Identify which cell holds the provided text, then report its (x, y) central coordinate. 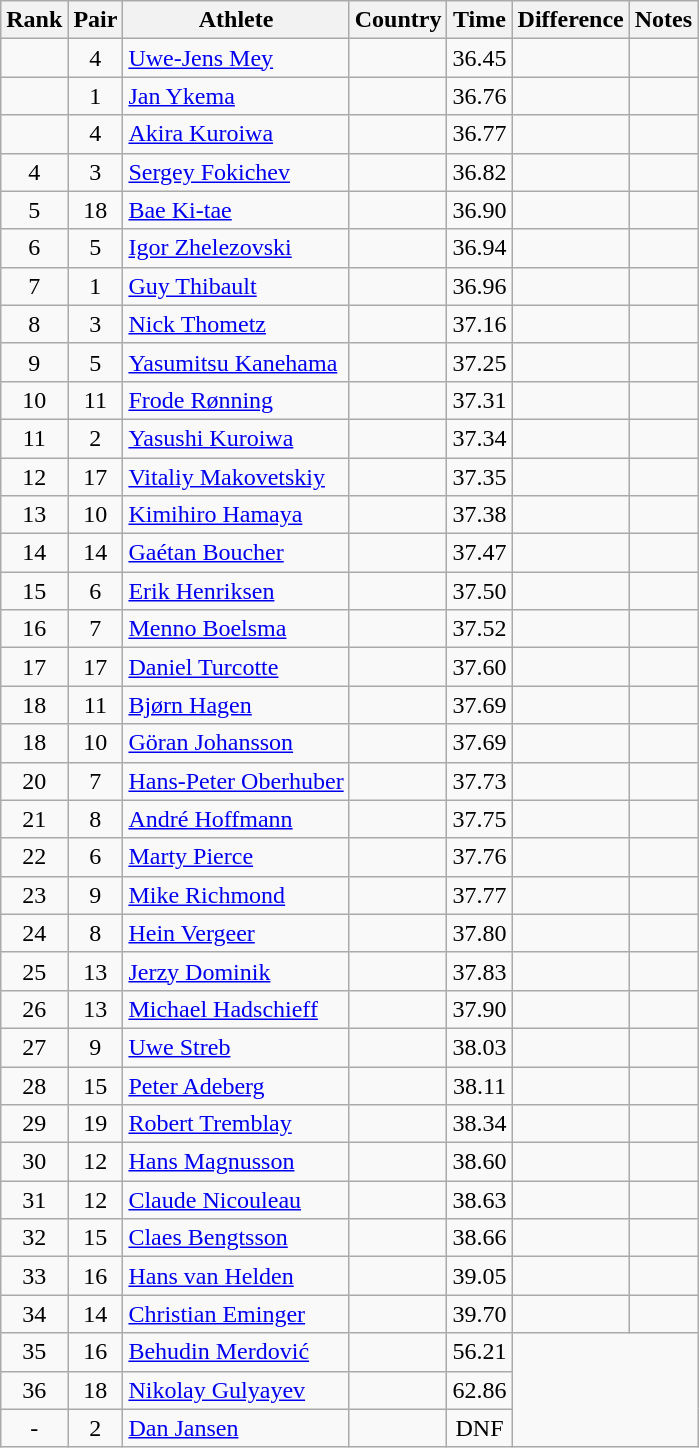
38.34 (480, 1124)
29 (34, 1124)
Marty Pierce (236, 857)
Daniel Turcotte (236, 667)
Akira Kuroiwa (236, 134)
Kimihiro Hamaya (236, 515)
37.31 (480, 400)
31 (34, 1200)
36.96 (480, 286)
37.47 (480, 553)
37.25 (480, 362)
56.21 (480, 1352)
38.11 (480, 1085)
Michael Hadschieff (236, 1009)
27 (34, 1047)
Rank (34, 20)
25 (34, 971)
Erik Henriksen (236, 591)
Behudin Merdović (236, 1352)
23 (34, 895)
37.75 (480, 819)
Göran Johansson (236, 743)
22 (34, 857)
36.94 (480, 248)
Yasushi Kuroiwa (236, 438)
36.45 (480, 58)
39.70 (480, 1314)
26 (34, 1009)
20 (34, 781)
Sergey Fokichev (236, 172)
Hans-Peter Oberhuber (236, 781)
Yasumitsu Kanehama (236, 362)
37.16 (480, 324)
Claude Nicouleau (236, 1200)
Dan Jansen (236, 1428)
Hans Magnusson (236, 1162)
37.83 (480, 971)
Robert Tremblay (236, 1124)
Igor Zhelezovski (236, 248)
19 (96, 1124)
34 (34, 1314)
37.76 (480, 857)
Guy Thibault (236, 286)
37.50 (480, 591)
Peter Adeberg (236, 1085)
André Hoffmann (236, 819)
37.90 (480, 1009)
Menno Boelsma (236, 629)
37.34 (480, 438)
36.77 (480, 134)
Notes (663, 20)
36.82 (480, 172)
38.63 (480, 1200)
37.35 (480, 477)
Nikolay Gulyayev (236, 1390)
Hans van Helden (236, 1276)
Claes Bengtsson (236, 1238)
- (34, 1428)
21 (34, 819)
39.05 (480, 1276)
35 (34, 1352)
37.38 (480, 515)
Athlete (236, 20)
Hein Vergeer (236, 933)
Vitaliy Makovetskiy (236, 477)
DNF (480, 1428)
30 (34, 1162)
Gaétan Boucher (236, 553)
37.60 (480, 667)
Jerzy Dominik (236, 971)
33 (34, 1276)
Bjørn Hagen (236, 705)
36 (34, 1390)
36.76 (480, 96)
Jan Ykema (236, 96)
36.90 (480, 210)
62.86 (480, 1390)
Country (398, 20)
Nick Thometz (236, 324)
Time (480, 20)
37.73 (480, 781)
Uwe-Jens Mey (236, 58)
Uwe Streb (236, 1047)
Bae Ki-tae (236, 210)
38.66 (480, 1238)
32 (34, 1238)
38.03 (480, 1047)
Pair (96, 20)
28 (34, 1085)
Difference (570, 20)
Frode Rønning (236, 400)
37.77 (480, 895)
24 (34, 933)
Christian Eminger (236, 1314)
38.60 (480, 1162)
37.80 (480, 933)
37.52 (480, 629)
Mike Richmond (236, 895)
